Return the [X, Y] coordinate for the center point of the cell that contains the specified text.  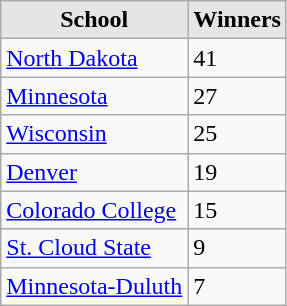
Minnesota [94, 96]
41 [238, 58]
9 [238, 248]
St. Cloud State [94, 248]
19 [238, 172]
Winners [238, 20]
Minnesota-Duluth [94, 286]
15 [238, 210]
School [94, 20]
Wisconsin [94, 134]
Colorado College [94, 210]
7 [238, 286]
Denver [94, 172]
27 [238, 96]
25 [238, 134]
North Dakota [94, 58]
